Return the [x, y] coordinate for the center point of the cell that contains the specified text.  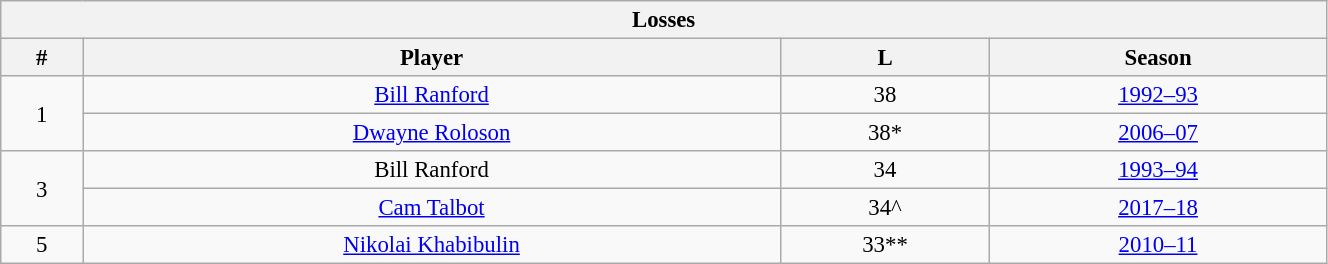
38* [884, 133]
2006–07 [1158, 133]
5 [42, 245]
Player [432, 58]
2010–11 [1158, 245]
L [884, 58]
Nikolai Khabibulin [432, 245]
33** [884, 245]
34 [884, 170]
1993–94 [1158, 170]
Cam Talbot [432, 208]
1992–93 [1158, 95]
Dwayne Roloson [432, 133]
2017–18 [1158, 208]
3 [42, 188]
Losses [664, 20]
38 [884, 95]
Season [1158, 58]
34^ [884, 208]
# [42, 58]
1 [42, 114]
